Pinpoint the cell where the given text exists, returning its (X, Y) midpoint coordinate. 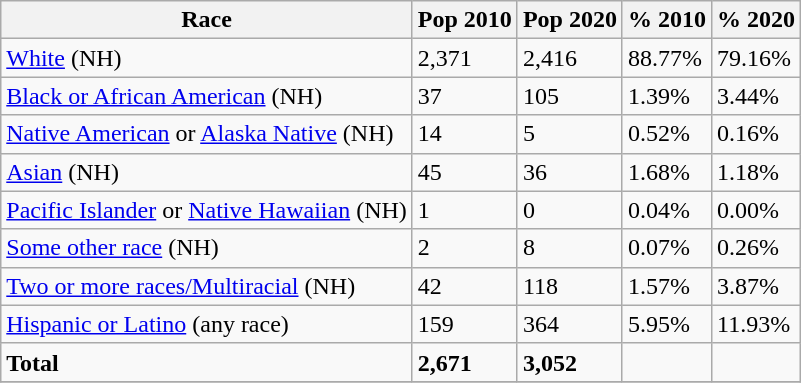
Pacific Islander or Native Hawaiian (NH) (207, 210)
0.04% (666, 210)
45 (464, 172)
3,052 (570, 362)
42 (464, 286)
0.00% (756, 210)
88.77% (666, 58)
364 (570, 324)
159 (464, 324)
Black or African American (NH) (207, 96)
Pop 2020 (570, 20)
1.18% (756, 172)
Asian (NH) (207, 172)
Race (207, 20)
3.44% (756, 96)
1.68% (666, 172)
37 (464, 96)
118 (570, 286)
0.16% (756, 134)
3.87% (756, 286)
Two or more races/Multiracial (NH) (207, 286)
Total (207, 362)
0.52% (666, 134)
Pop 2010 (464, 20)
36 (570, 172)
5.95% (666, 324)
1 (464, 210)
% 2020 (756, 20)
8 (570, 248)
Hispanic or Latino (any race) (207, 324)
11.93% (756, 324)
White (NH) (207, 58)
% 2010 (666, 20)
2,416 (570, 58)
0.26% (756, 248)
Native American or Alaska Native (NH) (207, 134)
2,371 (464, 58)
2,671 (464, 362)
0 (570, 210)
1.57% (666, 286)
2 (464, 248)
105 (570, 96)
79.16% (756, 58)
1.39% (666, 96)
Some other race (NH) (207, 248)
14 (464, 134)
5 (570, 134)
0.07% (666, 248)
